Find where the given text appears and provide that cell's center as (x, y) coordinate. 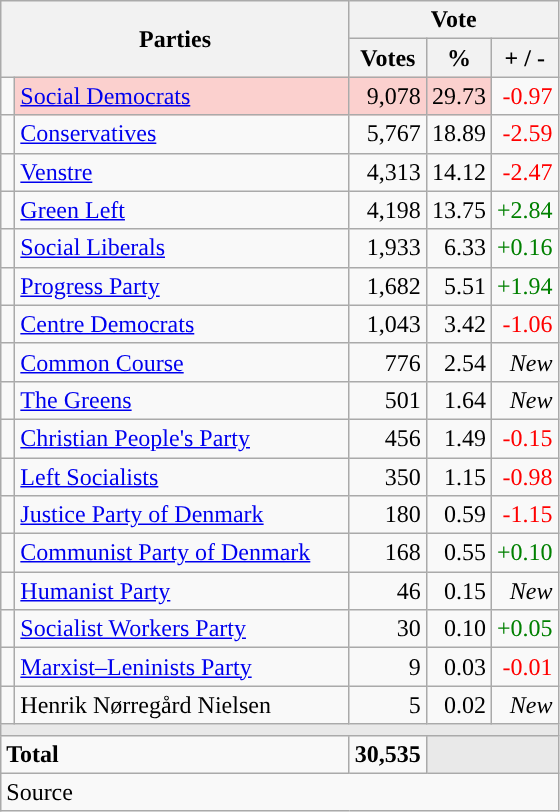
Source (280, 792)
0.10 (458, 629)
4,313 (388, 172)
Vote (454, 20)
1.64 (458, 400)
1.15 (458, 477)
3.42 (458, 324)
0.59 (458, 515)
Progress Party (182, 286)
6.33 (458, 248)
Parties (176, 39)
Socialist Workers Party (182, 629)
+2.84 (524, 210)
-0.15 (524, 438)
13.75 (458, 210)
Christian People's Party (182, 438)
168 (388, 553)
+0.16 (524, 248)
Justice Party of Denmark (182, 515)
30,535 (388, 754)
456 (388, 438)
-1.06 (524, 324)
0.55 (458, 553)
1,043 (388, 324)
30 (388, 629)
Centre Democrats (182, 324)
+ / - (524, 58)
Total (176, 754)
1,933 (388, 248)
-1.15 (524, 515)
Social Liberals (182, 248)
Henrik Nørregård Nielsen (182, 705)
5.51 (458, 286)
Humanist Party (182, 591)
Left Socialists (182, 477)
29.73 (458, 96)
Votes (388, 58)
Marxist–Leninists Party (182, 667)
Green Left (182, 210)
5,767 (388, 134)
Conservatives (182, 134)
Venstre (182, 172)
Communist Party of Denmark (182, 553)
5 (388, 705)
Common Course (182, 362)
+1.94 (524, 286)
% (458, 58)
-0.98 (524, 477)
18.89 (458, 134)
-2.47 (524, 172)
0.02 (458, 705)
0.03 (458, 667)
0.15 (458, 591)
180 (388, 515)
1,682 (388, 286)
4,198 (388, 210)
-0.01 (524, 667)
501 (388, 400)
2.54 (458, 362)
-0.97 (524, 96)
14.12 (458, 172)
+0.10 (524, 553)
-2.59 (524, 134)
9,078 (388, 96)
46 (388, 591)
776 (388, 362)
The Greens (182, 400)
+0.05 (524, 629)
350 (388, 477)
9 (388, 667)
Social Democrats (182, 96)
1.49 (458, 438)
